Return [x, y] of the center of cell containing provided text 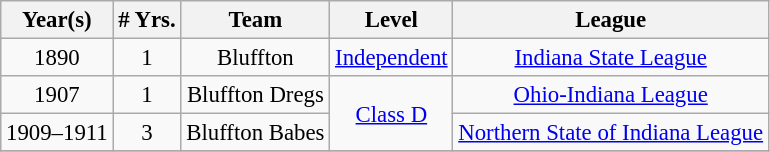
Indiana State League [610, 58]
# Yrs. [147, 20]
1907 [57, 95]
Bluffton [256, 58]
Ohio-Indiana League [610, 95]
Level [392, 20]
1909–1911 [57, 133]
Bluffton Babes [256, 133]
Class D [392, 114]
Northern State of Indiana League [610, 133]
1890 [57, 58]
League [610, 20]
Independent [392, 58]
Bluffton Dregs [256, 95]
3 [147, 133]
Year(s) [57, 20]
Team [256, 20]
